For the text-containing cell, return its midpoint in [X, Y] coordinate format. 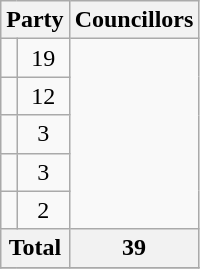
Party [35, 20]
19 [43, 58]
12 [43, 96]
Councillors [134, 20]
39 [134, 248]
2 [43, 210]
Total [35, 248]
